Detect which cell encompasses the target text, then output its (x, y) center coordinate. 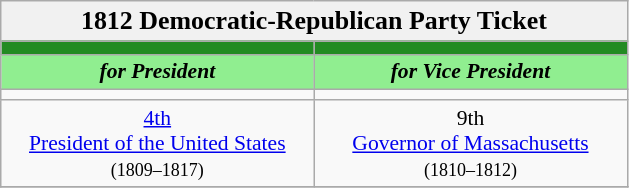
for President (158, 72)
for Vice President (470, 72)
9thGovernor of Massachusetts(1810–1812) (470, 144)
4thPresident of the United States(1809–1817) (158, 144)
1812 Democratic-Republican Party Ticket (314, 21)
